Find where the given text appears and provide that cell's center as (X, Y) coordinate. 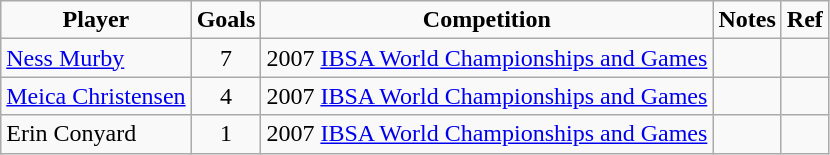
Erin Conyard (96, 134)
Meica Christensen (96, 96)
Notes (747, 20)
7 (226, 58)
Goals (226, 20)
Ness Murby (96, 58)
1 (226, 134)
Ref (804, 20)
Competition (487, 20)
Player (96, 20)
4 (226, 96)
